Provide the [x, y] coordinate of the cell's center where the given text is located.  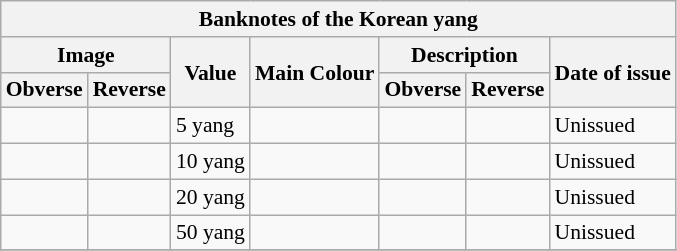
Image [86, 55]
Value [210, 72]
5 yang [210, 126]
Banknotes of the Korean yang [338, 19]
20 yang [210, 197]
Description [464, 55]
10 yang [210, 162]
Main Colour [314, 72]
50 yang [210, 233]
Date of issue [613, 72]
